Pinpoint the cell where the given text exists, returning its (x, y) midpoint coordinate. 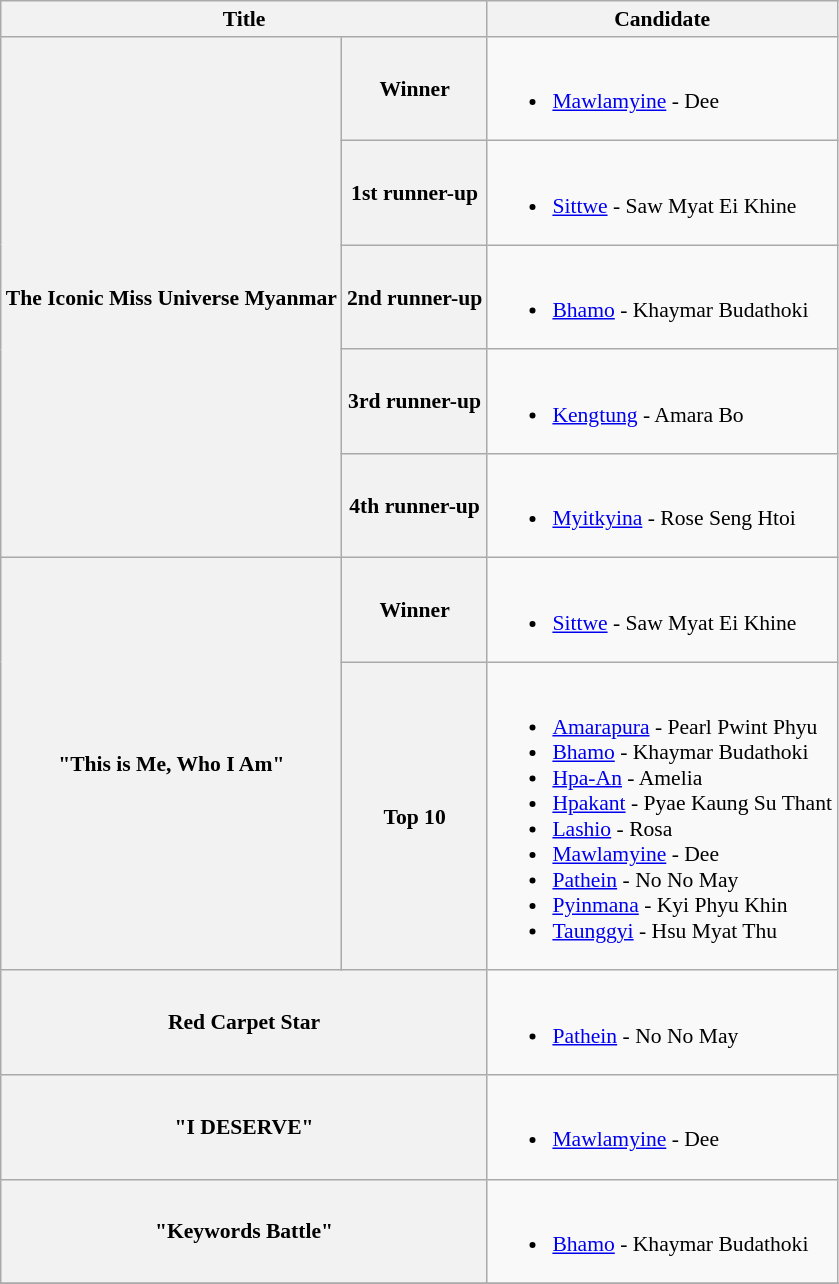
Top 10 (415, 817)
Pathein - No No May (662, 1023)
Title (244, 19)
Kengtung - Amara Bo (662, 402)
Candidate (662, 19)
Red Carpet Star (244, 1023)
"I DESERVE" (244, 1127)
"Keywords Battle" (244, 1231)
The Iconic Miss Universe Myanmar (172, 298)
Myitkyina - Rose Seng Htoi (662, 506)
3rd runner-up (415, 402)
"This is Me, Who I Am" (172, 764)
2nd runner-up (415, 297)
4th runner-up (415, 506)
1st runner-up (415, 193)
